Identify which cell holds the provided text, then report its (X, Y) central coordinate. 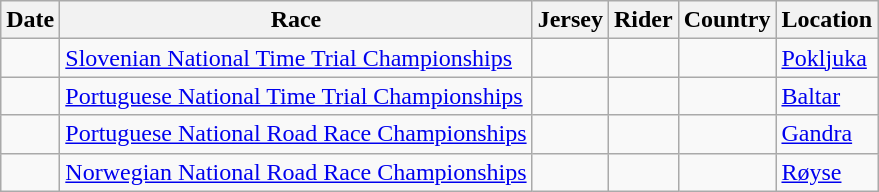
Røyse (827, 172)
Pokljuka (827, 58)
Portuguese National Time Trial Championships (296, 96)
Location (827, 20)
Slovenian National Time Trial Championships (296, 58)
Baltar (827, 96)
Date (30, 20)
Rider (643, 20)
Norwegian National Road Race Championships (296, 172)
Country (727, 20)
Race (296, 20)
Jersey (570, 20)
Gandra (827, 134)
Portuguese National Road Race Championships (296, 134)
